Search for the cell housing the specified text and yield its (x, y) center coordinate. 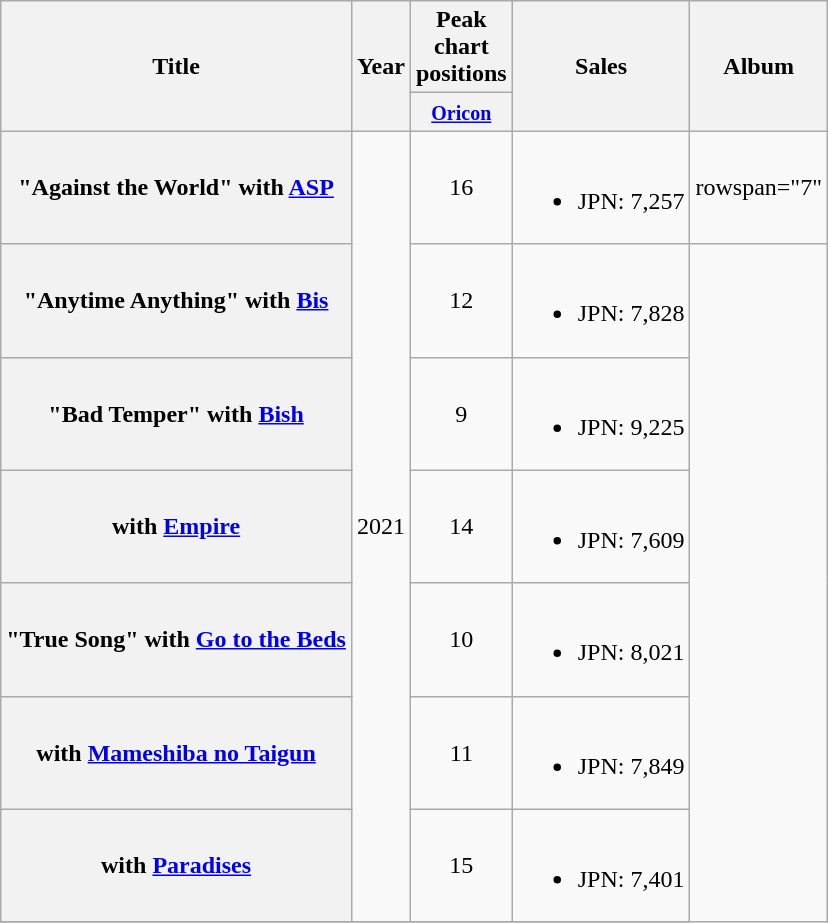
JPN: 7,257 (601, 188)
"Bad Temper" with Bish (176, 414)
10 (461, 640)
JPN: 7,609 (601, 526)
Peak chart positions (461, 47)
with Empire (176, 526)
JPN: 7,828 (601, 300)
"Anytime Anything" with Bis (176, 300)
"Against the World" with ASP (176, 188)
16 (461, 188)
14 (461, 526)
Year (380, 66)
11 (461, 752)
9 (461, 414)
"True Song" with Go to the Beds (176, 640)
Sales (601, 66)
JPN: 8,021 (601, 640)
with Mameshiba no Taigun (176, 752)
12 (461, 300)
with Paradises (176, 866)
Album (759, 66)
rowspan="7" (759, 188)
Oricon (461, 112)
JPN: 7,849 (601, 752)
15 (461, 866)
JPN: 9,225 (601, 414)
2021 (380, 526)
JPN: 7,401 (601, 866)
Title (176, 66)
